Extract the [x, y] coordinate from the center of the cell holding the provided text.  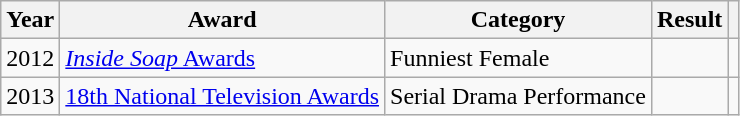
Inside Soap Awards [222, 58]
Serial Drama Performance [518, 96]
Award [222, 20]
2013 [30, 96]
Result [689, 20]
Funniest Female [518, 58]
2012 [30, 58]
Category [518, 20]
18th National Television Awards [222, 96]
Year [30, 20]
